Determine the (x, y) coordinate at the center of the cell enclosing the given text.  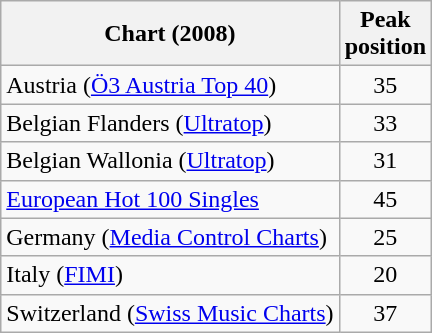
European Hot 100 Singles (170, 199)
Austria (Ö3 Austria Top 40) (170, 85)
Switzerland (Swiss Music Charts) (170, 313)
31 (385, 161)
45 (385, 199)
Germany (Media Control Charts) (170, 237)
20 (385, 275)
35 (385, 85)
Chart (2008) (170, 34)
Peakposition (385, 34)
33 (385, 123)
37 (385, 313)
25 (385, 237)
Belgian Wallonia (Ultratop) (170, 161)
Belgian Flanders (Ultratop) (170, 123)
Italy (FIMI) (170, 275)
